Scan for the cell matching the given text and deliver its (X, Y) coordinate at center. 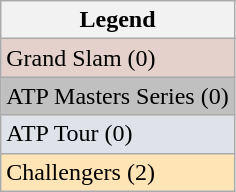
ATP Tour (0) (118, 134)
Challengers (2) (118, 172)
Grand Slam (0) (118, 58)
Legend (118, 20)
ATP Masters Series (0) (118, 96)
